Return the (X, Y) coordinate for the center point of the cell that contains the specified text.  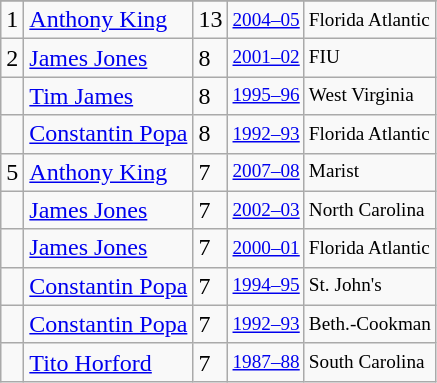
Marist (370, 172)
FIU (370, 58)
Tim James (108, 96)
1995–96 (266, 96)
North Carolina (370, 210)
Tito Horford (108, 362)
2002–03 (266, 210)
1994–95 (266, 286)
5 (12, 172)
St. John's (370, 286)
2007–08 (266, 172)
2 (12, 58)
West Virginia (370, 96)
2000–01 (266, 248)
13 (210, 20)
1987–88 (266, 362)
2004–05 (266, 20)
Beth.-Cookman (370, 324)
1 (12, 20)
South Carolina (370, 362)
2001–02 (266, 58)
